Provide the [x, y] coordinate of the cell's center where the given text is located.  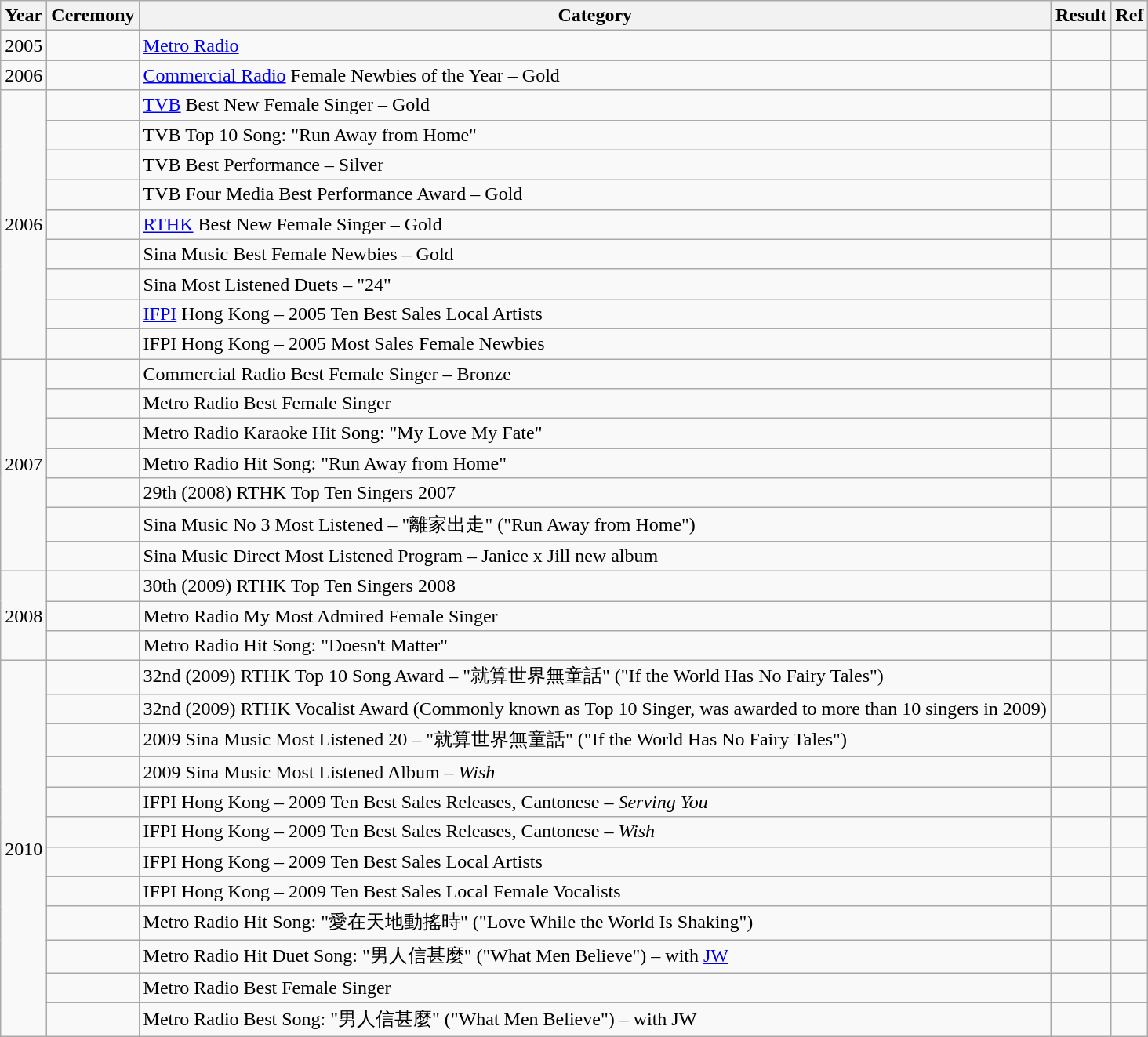
Metro Radio Karaoke Hit Song: "My Love My Fate" [594, 433]
Commercial Radio Female Newbies of the Year – Gold [594, 75]
2008 [24, 615]
Metro Radio Hit Duet Song: "男人信甚麼" ("What Men Believe") – with JW [594, 956]
IFPI Hong Kong – 2009 Ten Best Sales Releases, Cantonese – Serving You [594, 802]
2007 [24, 466]
RTHK Best New Female Singer – Gold [594, 224]
TVB Best Performance – Silver [594, 165]
IFPI Hong Kong – 2009 Ten Best Sales Local Female Vocalists [594, 891]
32nd (2009) RTHK Top 10 Song Award – "就算世界無童話" ("If the World Has No Fairy Tales") [594, 677]
Sina Music Direct Most Listened Program – Janice x Jill new album [594, 556]
Ceremony [93, 16]
2005 [24, 45]
Ref [1129, 16]
TVB Four Media Best Performance Award – Gold [594, 194]
32nd (2009) RTHK Vocalist Award (Commonly known as Top 10 Singer, was awarded to more than 10 singers in 2009) [594, 709]
Metro Radio My Most Admired Female Singer [594, 615]
IFPI Hong Kong – 2009 Ten Best Sales Local Artists [594, 861]
Sina Music Best Female Newbies – Gold [594, 254]
Sina Music No 3 Most Listened – "離家出走" ("Run Away from Home") [594, 525]
2010 [24, 848]
TVB Best New Female Singer – Gold [594, 105]
Sina Most Listened Duets – "24" [594, 284]
Metro Radio [594, 45]
Metro Radio Best Song: "男人信甚麼" ("What Men Believe") – with JW [594, 1019]
Metro Radio Hit Song: "愛在天地動搖時" ("Love While the World Is Shaking") [594, 923]
TVB Top 10 Song: "Run Away from Home" [594, 135]
Metro Radio Hit Song: "Run Away from Home" [594, 463]
2009 Sina Music Most Listened Album – Wish [594, 772]
Year [24, 16]
2009 Sina Music Most Listened 20 – "就算世界無童話" ("If the World Has No Fairy Tales") [594, 740]
30th (2009) RTHK Top Ten Singers 2008 [594, 586]
29th (2008) RTHK Top Ten Singers 2007 [594, 493]
Commercial Radio Best Female Singer – Bronze [594, 374]
Result [1081, 16]
IFPI Hong Kong – 2005 Ten Best Sales Local Artists [594, 314]
IFPI Hong Kong – 2005 Most Sales Female Newbies [594, 343]
Metro Radio Hit Song: "Doesn't Matter" [594, 646]
Category [594, 16]
IFPI Hong Kong – 2009 Ten Best Sales Releases, Cantonese – Wish [594, 832]
